Find where the given text appears and provide that cell's center as [X, Y] coordinate. 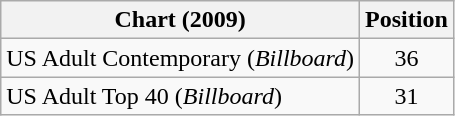
Chart (2009) [180, 20]
US Adult Top 40 (Billboard) [180, 96]
31 [407, 96]
36 [407, 58]
Position [407, 20]
US Adult Contemporary (Billboard) [180, 58]
